Detect which cell encompasses the target text, then output its [x, y] center coordinate. 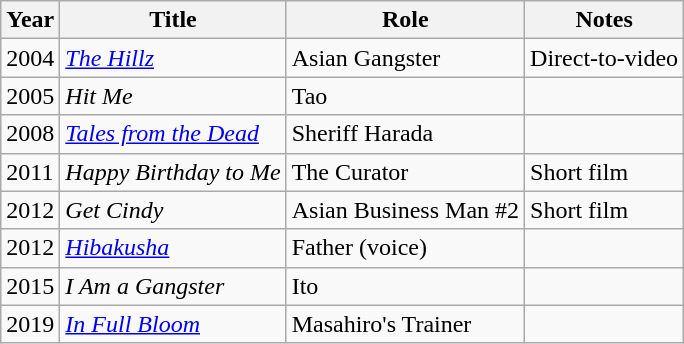
The Hillz [173, 58]
Hit Me [173, 96]
I Am a Gangster [173, 286]
2011 [30, 172]
2019 [30, 324]
2005 [30, 96]
Masahiro's Trainer [405, 324]
Father (voice) [405, 248]
2015 [30, 286]
2008 [30, 134]
Tales from the Dead [173, 134]
The Curator [405, 172]
Title [173, 20]
In Full Bloom [173, 324]
Hibakusha [173, 248]
Notes [604, 20]
Sheriff Harada [405, 134]
Get Cindy [173, 210]
Asian Business Man #2 [405, 210]
Ito [405, 286]
Role [405, 20]
Direct-to-video [604, 58]
Happy Birthday to Me [173, 172]
Asian Gangster [405, 58]
Year [30, 20]
Tao [405, 96]
2004 [30, 58]
